Search for the cell housing the specified text and yield its (x, y) center coordinate. 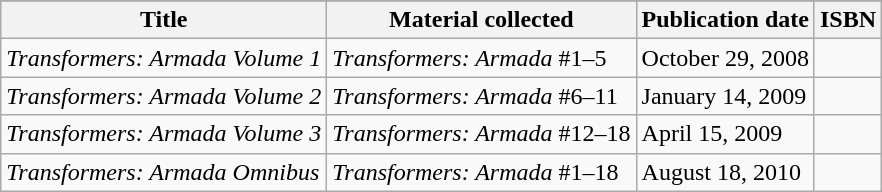
January 14, 2009 (725, 96)
ISBN (848, 20)
Transformers: Armada #1–5 (482, 58)
Transformers: Armada #12–18 (482, 134)
Transformers: Armada Volume 2 (164, 96)
August 18, 2010 (725, 172)
October 29, 2008 (725, 58)
Transformers: Armada #6–11 (482, 96)
Transformers: Armada Omnibus (164, 172)
Transformers: Armada #1–18 (482, 172)
Transformers: Armada Volume 1 (164, 58)
April 15, 2009 (725, 134)
Publication date (725, 20)
Title (164, 20)
Transformers: Armada Volume 3 (164, 134)
Material collected (482, 20)
